Determine the (x, y) coordinate at the center of the cell enclosing the given text.  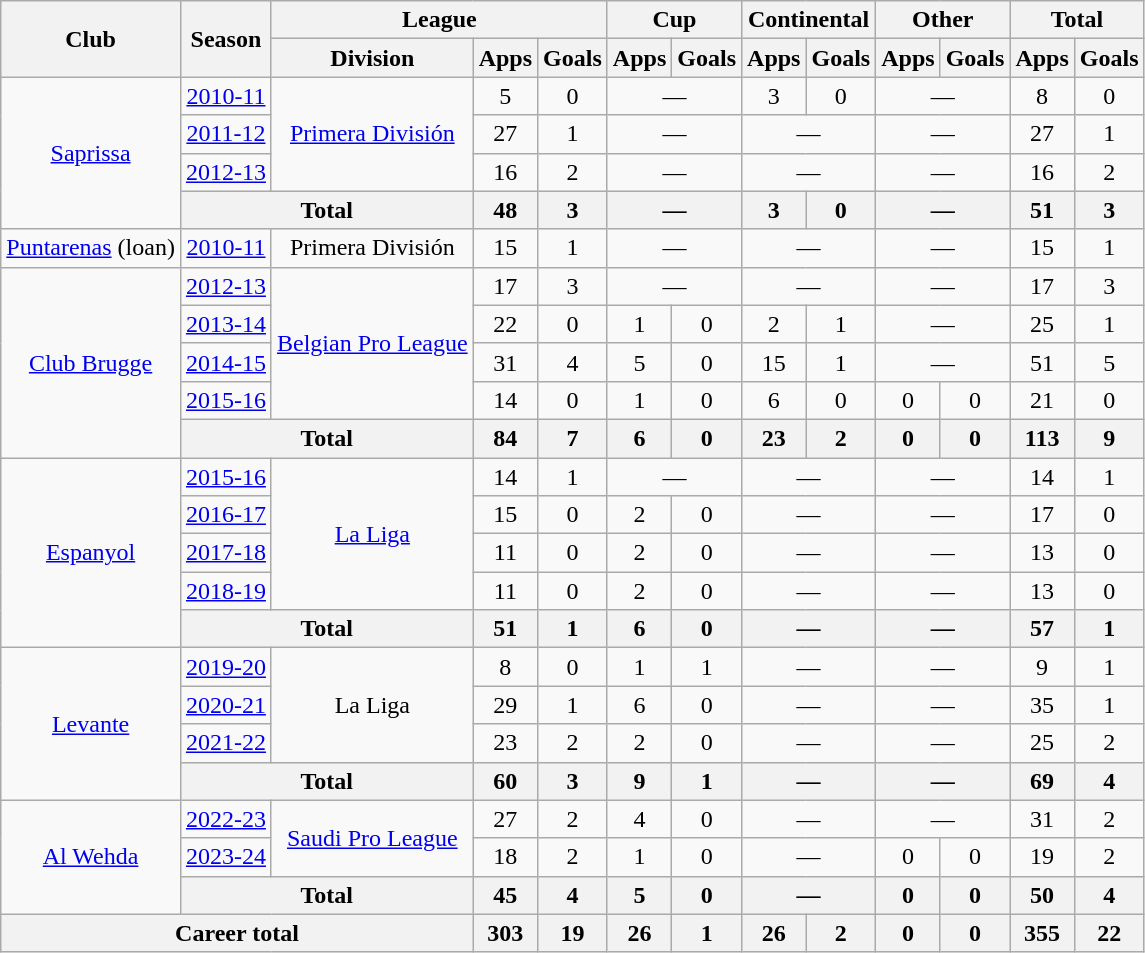
2016-17 (226, 515)
2014-15 (226, 362)
Belgian Pro League (372, 343)
Continental (809, 20)
69 (1042, 781)
Career total (237, 933)
2022-23 (226, 819)
Espanyol (91, 553)
Season (226, 39)
29 (505, 705)
35 (1042, 705)
Al Wehda (91, 857)
Division (372, 58)
57 (1042, 629)
Saudi Pro League (372, 838)
18 (505, 857)
113 (1042, 438)
50 (1042, 895)
2023-24 (226, 857)
2020-21 (226, 705)
Saprissa (91, 153)
2011-12 (226, 134)
Other (943, 20)
2021-22 (226, 743)
303 (505, 933)
Club (91, 39)
Club Brugge (91, 362)
Levante (91, 724)
2018-19 (226, 591)
7 (573, 438)
355 (1042, 933)
2019-20 (226, 667)
84 (505, 438)
60 (505, 781)
Puntarenas (loan) (91, 248)
45 (505, 895)
Cup (674, 20)
2013-14 (226, 324)
League (439, 20)
2017-18 (226, 553)
21 (1042, 400)
48 (505, 210)
